Detect which cell encompasses the target text, then output its [x, y] center coordinate. 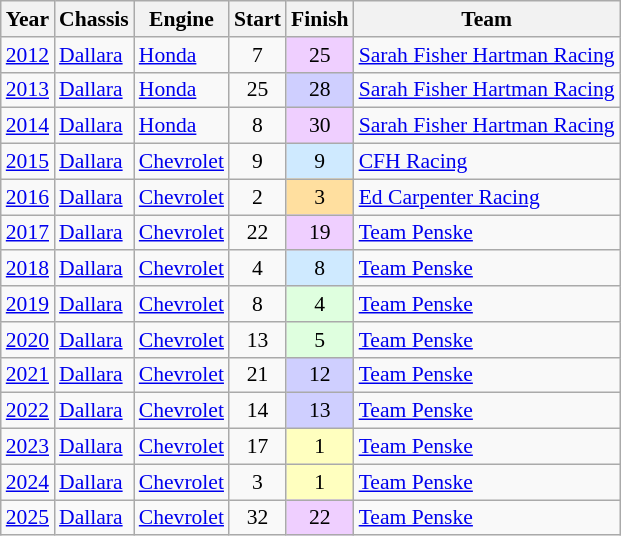
2018 [28, 269]
2023 [28, 447]
2015 [28, 162]
Year [28, 19]
12 [320, 375]
19 [320, 233]
2025 [28, 518]
Ed Carpenter Racing [487, 197]
2021 [28, 375]
Start [258, 19]
2019 [28, 304]
30 [320, 126]
Engine [182, 19]
Team [487, 19]
17 [258, 447]
32 [258, 518]
Finish [320, 19]
2013 [28, 90]
7 [258, 55]
2020 [28, 340]
Chassis [94, 19]
28 [320, 90]
2 [258, 197]
21 [258, 375]
2017 [28, 233]
2014 [28, 126]
2016 [28, 197]
14 [258, 411]
5 [320, 340]
CFH Racing [487, 162]
2024 [28, 482]
2022 [28, 411]
2012 [28, 55]
